From the cell containing the given text, extract its center point as (x, y) coordinate. 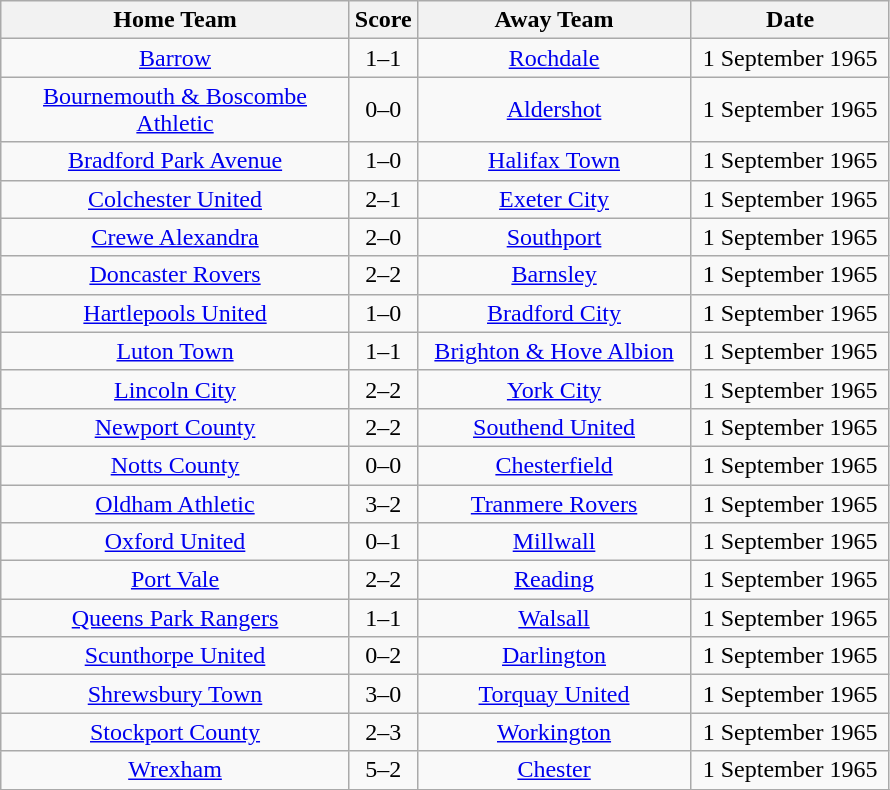
Torquay United (554, 694)
Chester (554, 770)
3–2 (383, 503)
Millwall (554, 542)
Barnsley (554, 275)
Date (790, 20)
Walsall (554, 618)
Shrewsbury Town (176, 694)
Doncaster Rovers (176, 275)
Chesterfield (554, 465)
Rochdale (554, 58)
Away Team (554, 20)
Southport (554, 237)
2–0 (383, 237)
Notts County (176, 465)
Colchester United (176, 199)
Score (383, 20)
Bradford City (554, 313)
York City (554, 389)
Darlington (554, 656)
Southend United (554, 427)
Home Team (176, 20)
0–1 (383, 542)
Halifax Town (554, 161)
Reading (554, 580)
Exeter City (554, 199)
Brighton & Hove Albion (554, 351)
Oldham Athletic (176, 503)
Stockport County (176, 732)
Aldershot (554, 110)
Newport County (176, 427)
Crewe Alexandra (176, 237)
Tranmere Rovers (554, 503)
Oxford United (176, 542)
Wrexham (176, 770)
5–2 (383, 770)
Hartlepools United (176, 313)
3–0 (383, 694)
Queens Park Rangers (176, 618)
Workington (554, 732)
2–3 (383, 732)
Scunthorpe United (176, 656)
2–1 (383, 199)
Bournemouth & Boscombe Athletic (176, 110)
Port Vale (176, 580)
Bradford Park Avenue (176, 161)
0–2 (383, 656)
Luton Town (176, 351)
Barrow (176, 58)
Lincoln City (176, 389)
